Scan for the cell matching the given text and deliver its (X, Y) coordinate at center. 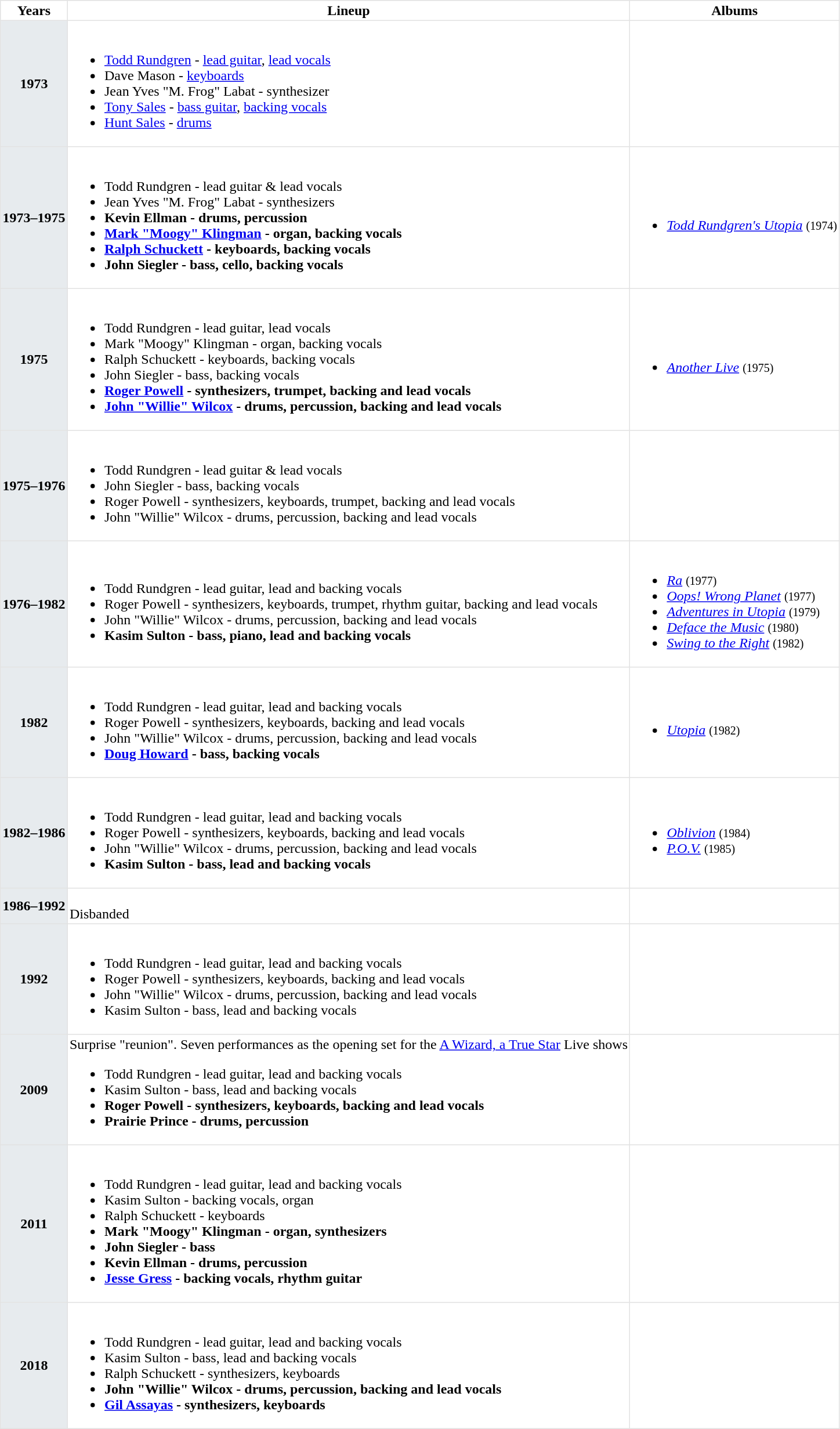
Years (34, 10)
1982–1986 (34, 833)
1973–1975 (34, 218)
Another Live (1975) (734, 359)
Todd Rundgren's Utopia (1974) (734, 218)
1973 (34, 84)
1992 (34, 979)
1982 (34, 722)
Ra (1977)Oops! Wrong Planet (1977)Adventures in Utopia (1979)Deface the Music (1980)Swing to the Right (1982) (734, 604)
Utopia (1982) (734, 722)
Disbanded (348, 906)
Albums (734, 10)
1976–1982 (34, 604)
1986–1992 (34, 906)
1975–1976 (34, 486)
1975 (34, 359)
2018 (34, 1366)
Lineup (348, 10)
2009 (34, 1090)
2011 (34, 1224)
Oblivion (1984)P.O.V. (1985) (734, 833)
